Return the [X, Y] coordinate for the center point of the cell that contains the specified text.  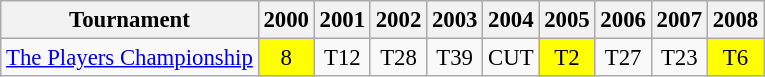
2003 [455, 20]
2006 [623, 20]
T28 [398, 58]
CUT [511, 58]
2002 [398, 20]
2000 [286, 20]
2008 [735, 20]
T23 [679, 58]
T2 [567, 58]
2001 [342, 20]
Tournament [130, 20]
8 [286, 58]
2004 [511, 20]
The Players Championship [130, 58]
2005 [567, 20]
2007 [679, 20]
T39 [455, 58]
T12 [342, 58]
T27 [623, 58]
T6 [735, 58]
